Capture the cell that displays the provided text and extract its [x, y] central coordinate. 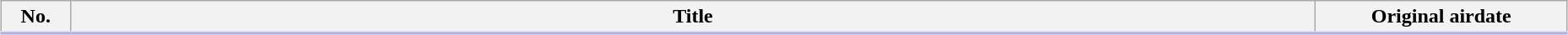
No. [35, 17]
Title [693, 17]
Original airdate [1441, 17]
